Return the [X, Y] coordinate for the center point of the cell that contains the specified text.  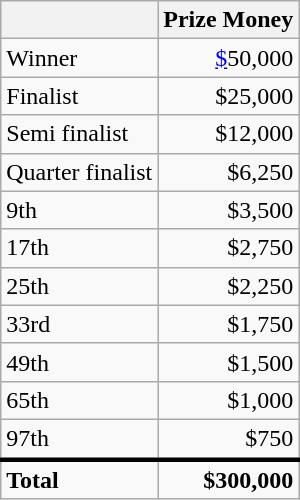
Quarter finalist [80, 172]
$2,250 [228, 286]
$300,000 [228, 479]
97th [80, 439]
$1,500 [228, 362]
33rd [80, 324]
Prize Money [228, 20]
$1,000 [228, 400]
25th [80, 286]
Winner [80, 58]
$25,000 [228, 96]
$3,500 [228, 210]
Finalist [80, 96]
$2,750 [228, 248]
9th [80, 210]
49th [80, 362]
$50,000 [228, 58]
65th [80, 400]
$750 [228, 439]
$6,250 [228, 172]
$12,000 [228, 134]
Total [80, 479]
$1,750 [228, 324]
17th [80, 248]
Semi finalist [80, 134]
